Detect which cell encompasses the target text, then output its (X, Y) center coordinate. 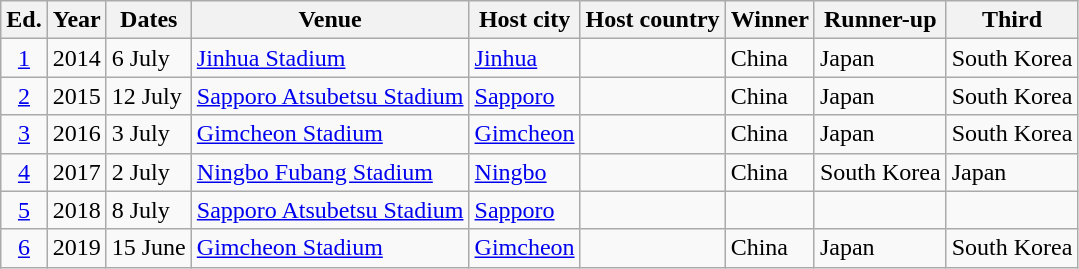
4 (24, 172)
Ningbo Fubang Stadium (330, 172)
Winner (770, 20)
2014 (76, 58)
6 July (148, 58)
5 (24, 210)
3 July (148, 134)
Dates (148, 20)
12 July (148, 96)
Ningbo (524, 172)
2019 (76, 248)
2017 (76, 172)
2016 (76, 134)
Venue (330, 20)
15 June (148, 248)
Year (76, 20)
Jinhua Stadium (330, 58)
Jinhua (524, 58)
Ed. (24, 20)
Third (1012, 20)
Runner-up (880, 20)
8 July (148, 210)
2 July (148, 172)
6 (24, 248)
2015 (76, 96)
3 (24, 134)
Host country (652, 20)
Host city (524, 20)
1 (24, 58)
2 (24, 96)
2018 (76, 210)
